Scan for the cell matching the given text and deliver its (X, Y) coordinate at center. 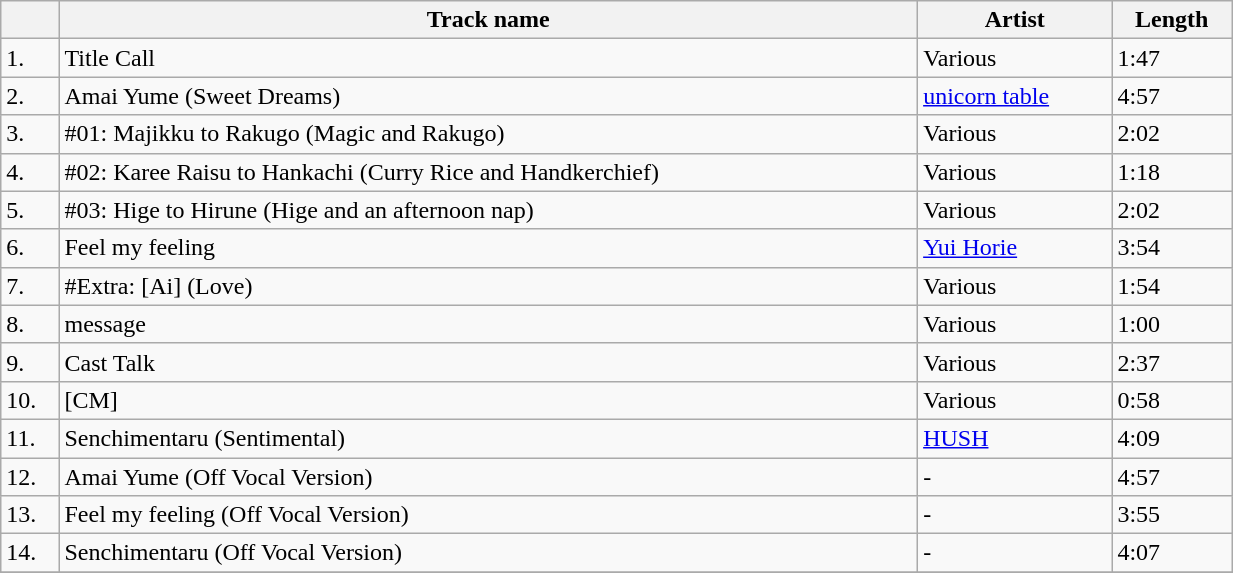
Amai Yume (Sweet Dreams) (488, 96)
7. (30, 286)
1. (30, 58)
Artist (1015, 20)
HUSH (1015, 438)
5. (30, 210)
Yui Horie (1015, 248)
Cast Talk (488, 362)
1:00 (1172, 324)
Length (1172, 20)
10. (30, 400)
13. (30, 515)
Title Call (488, 58)
message (488, 324)
4. (30, 172)
#Extra: [Ai] (Love) (488, 286)
8. (30, 324)
unicorn table (1015, 96)
3:55 (1172, 515)
11. (30, 438)
Feel my feeling (Off Vocal Version) (488, 515)
Senchimentaru (Sentimental) (488, 438)
Track name (488, 20)
4:07 (1172, 553)
1:54 (1172, 286)
4:09 (1172, 438)
9. (30, 362)
2:37 (1172, 362)
0:58 (1172, 400)
14. (30, 553)
3:54 (1172, 248)
Amai Yume (Off Vocal Version) (488, 477)
#01: Majikku to Rakugo (Magic and Rakugo) (488, 134)
Senchimentaru (Off Vocal Version) (488, 553)
1:47 (1172, 58)
[CM] (488, 400)
12. (30, 477)
2. (30, 96)
Feel my feeling (488, 248)
3. (30, 134)
#02: Karee Raisu to Hankachi (Curry Rice and Handkerchief) (488, 172)
1:18 (1172, 172)
6. (30, 248)
#03: Hige to Hirune (Hige and an afternoon nap) (488, 210)
